Return the [x, y] coordinate for the center point of the cell that contains the specified text.  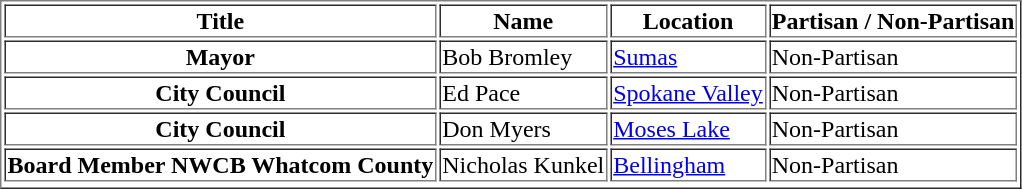
Nicholas Kunkel [523, 164]
Moses Lake [688, 128]
Location [688, 20]
Partisan / Non-Partisan [894, 20]
Ed Pace [523, 92]
Spokane Valley [688, 92]
Board Member NWCB Whatcom County [220, 164]
Bob Bromley [523, 56]
Name [523, 20]
Mayor [220, 56]
Don Myers [523, 128]
Bellingham [688, 164]
Sumas [688, 56]
Title [220, 20]
